Capture the cell that displays the provided text and extract its (X, Y) central coordinate. 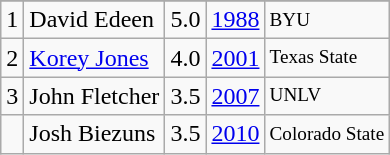
5.0 (186, 20)
Korey Jones (94, 58)
BYU (327, 20)
2 (12, 58)
1988 (236, 20)
2001 (236, 58)
2007 (236, 96)
3 (12, 96)
Josh Biezuns (94, 134)
Texas State (327, 58)
John Fletcher (94, 96)
David Edeen (94, 20)
UNLV (327, 96)
Colorado State (327, 134)
1 (12, 20)
2010 (236, 134)
4.0 (186, 58)
